Determine the (x, y) coordinate at the center of the cell enclosing the given text.  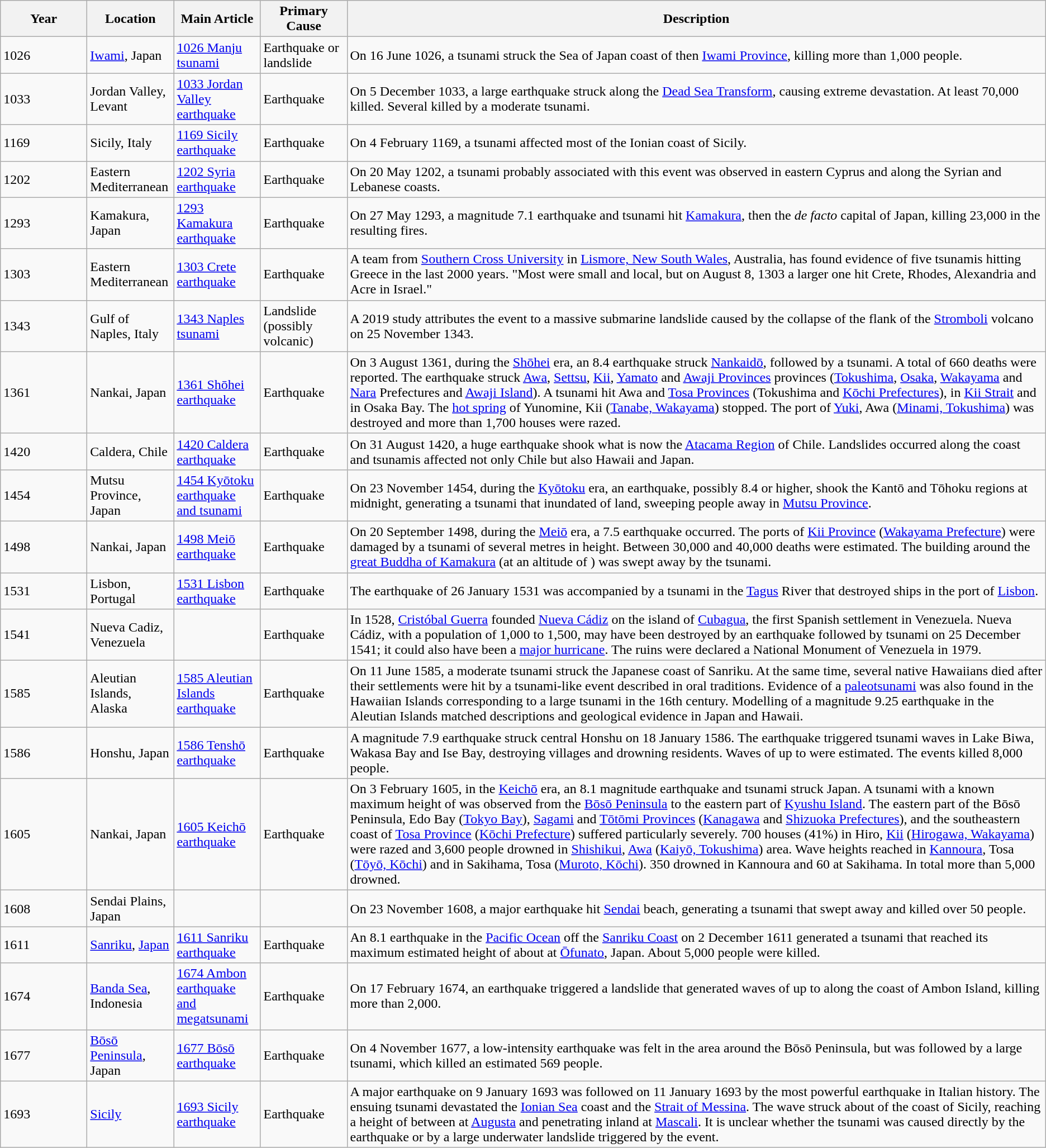
Aleutian Islands, Alaska (131, 694)
1361 Shōhei earthquake (217, 392)
1420 Caldera earthquake (217, 452)
Sendai Plains, Japan (131, 909)
1586 (44, 753)
Sicily, Italy (131, 143)
1293 (44, 223)
1498 (44, 547)
1531 Lisbon earthquake (217, 590)
1677 (44, 1055)
1303 Crete earthquake (217, 274)
1585 Aleutian Islands earthquake (217, 694)
Primary Cause (304, 19)
Description (696, 19)
1293 Kamakura earthquake (217, 223)
1674 (44, 996)
On 4 February 1169, a tsunami affected most of the Ionian coast of Sicily. (696, 143)
1693 (44, 1114)
Mutsu Province, Japan (131, 495)
On 17 February 1674, an earthquake triggered a landslide that generated waves of up to along the coast of Ambon Island, killing more than 2,000. (696, 996)
Sanriku, Japan (131, 945)
1202 (44, 179)
1343 Naples tsunami (217, 326)
1454 (44, 495)
1303 (44, 274)
1420 (44, 452)
Landslide (possibly volcanic) (304, 326)
1343 (44, 326)
1674 Ambon earthquake and megatsunami (217, 996)
Sicily (131, 1114)
1611 Sanriku earthquake (217, 945)
Lisbon, Portugal (131, 590)
Gulf of Naples, Italy (131, 326)
1033 (44, 99)
Kamakura, Japan (131, 223)
Location (131, 19)
1026 (44, 55)
1693 Sicily earthquake (217, 1114)
1454 Kyōtoku earthquake and tsunami (217, 495)
1605 Keichō earthquake (217, 834)
On 20 May 1202, a tsunami probably associated with this event was observed in eastern Cyprus and along the Syrian and Lebanese coasts. (696, 179)
On 27 May 1293, a magnitude 7.1 earthquake and tsunami hit Kamakura, then the de facto capital of Japan, killing 23,000 in the resulting fires. (696, 223)
1026 Manju tsunami (217, 55)
The earthquake of 26 January 1531 was accompanied by a tsunami in the Tagus River that destroyed ships in the port of Lisbon. (696, 590)
1586 Tenshō earthquake (217, 753)
1608 (44, 909)
Honshu, Japan (131, 753)
Bōsō Peninsula, Japan (131, 1055)
Main Article (217, 19)
1361 (44, 392)
1498 Meiō earthquake (217, 547)
Iwami, Japan (131, 55)
A 2019 study attributes the event to a massive submarine landslide caused by the collapse of the flank of the Stromboli volcano on 25 November 1343. (696, 326)
1033 Jordan Valley earthquake (217, 99)
1531 (44, 590)
1202 Syria earthquake (217, 179)
1611 (44, 945)
Banda Sea, Indonesia (131, 996)
1169 (44, 143)
Earthquake or landslide (304, 55)
1541 (44, 635)
1605 (44, 834)
Caldera, Chile (131, 452)
1169 Sicily earthquake (217, 143)
1585 (44, 694)
Jordan Valley, Levant (131, 99)
On 23 November 1608, a major earthquake hit Sendai beach, generating a tsunami that swept away and killed over 50 people. (696, 909)
On 16 June 1026, a tsunami struck the Sea of Japan coast of then Iwami Province, killing more than 1,000 people. (696, 55)
Nueva Cadiz, Venezuela (131, 635)
Year (44, 19)
1677 Bōsō earthquake (217, 1055)
